Return the [X, Y] coordinate for the center point of the cell that contains the specified text.  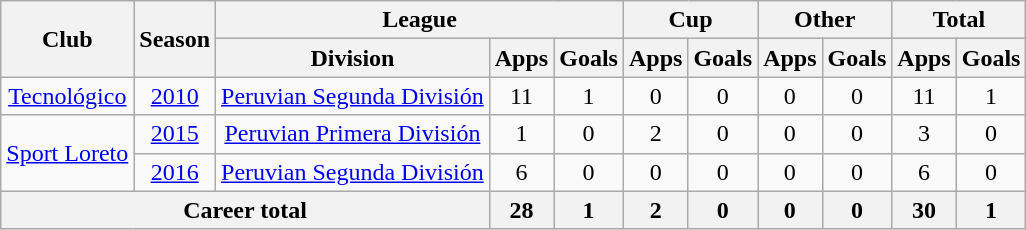
Sport Loreto [68, 153]
Division [353, 58]
Total [959, 20]
2016 [175, 172]
League [420, 20]
3 [924, 134]
2015 [175, 134]
28 [521, 210]
Season [175, 39]
Peruvian Primera División [353, 134]
30 [924, 210]
Other [825, 20]
Career total [246, 210]
2010 [175, 96]
Cup [690, 20]
Tecnológico [68, 96]
Club [68, 39]
